Find where the given text appears and provide that cell's center as [x, y] coordinate. 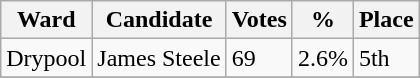
2.6% [322, 58]
James Steele [159, 58]
Ward [46, 20]
Votes [259, 20]
Place [386, 20]
Candidate [159, 20]
% [322, 20]
69 [259, 58]
Drypool [46, 58]
5th [386, 58]
